Detect which cell encompasses the target text, then output its [X, Y] center coordinate. 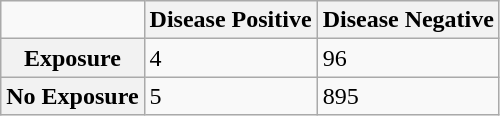
5 [230, 96]
No Exposure [72, 96]
4 [230, 58]
Disease Negative [408, 20]
Exposure [72, 58]
Disease Positive [230, 20]
895 [408, 96]
96 [408, 58]
